From the cell containing the given text, extract its center point as [X, Y] coordinate. 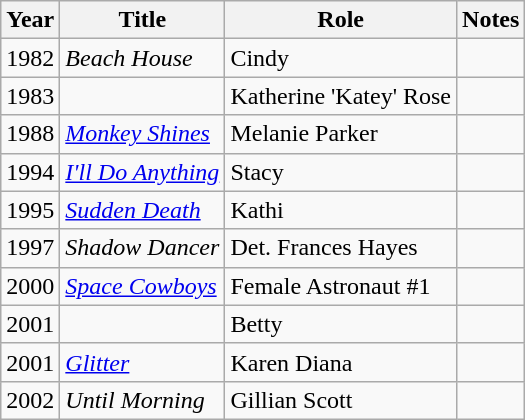
Female Astronaut #1 [341, 286]
Melanie Parker [341, 134]
I'll Do Anything [142, 172]
Role [341, 20]
Notes [491, 20]
Karen Diana [341, 362]
Title [142, 20]
Katherine 'Katey' Rose [341, 96]
Glitter [142, 362]
Space Cowboys [142, 286]
1997 [30, 248]
Det. Frances Hayes [341, 248]
Kathi [341, 210]
1988 [30, 134]
Year [30, 20]
2000 [30, 286]
Betty [341, 324]
Sudden Death [142, 210]
Shadow Dancer [142, 248]
1995 [30, 210]
Cindy [341, 58]
1994 [30, 172]
Monkey Shines [142, 134]
Gillian Scott [341, 400]
Until Morning [142, 400]
1983 [30, 96]
Beach House [142, 58]
1982 [30, 58]
Stacy [341, 172]
2002 [30, 400]
